Output the [x, y] coordinate of the center of the cell containing the given text.  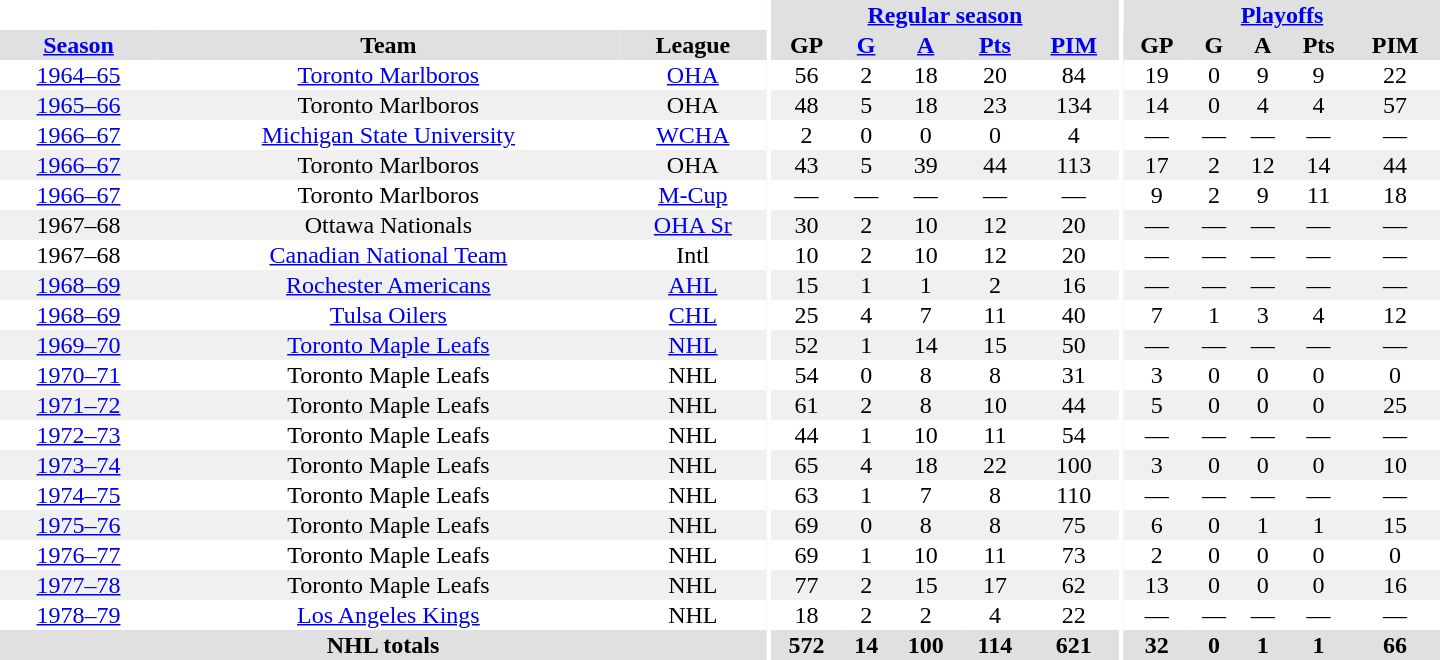
61 [806, 405]
1975–76 [78, 525]
63 [806, 495]
56 [806, 75]
114 [995, 645]
19 [1157, 75]
134 [1074, 105]
621 [1074, 645]
48 [806, 105]
M-Cup [693, 195]
52 [806, 345]
572 [806, 645]
30 [806, 225]
31 [1074, 375]
1972–73 [78, 435]
WCHA [693, 135]
Playoffs [1282, 15]
6 [1157, 525]
65 [806, 465]
23 [995, 105]
84 [1074, 75]
AHL [693, 285]
62 [1074, 585]
77 [806, 585]
Ottawa Nationals [388, 225]
Canadian National Team [388, 255]
Intl [693, 255]
1974–75 [78, 495]
1965–66 [78, 105]
Tulsa Oilers [388, 315]
Team [388, 45]
1973–74 [78, 465]
32 [1157, 645]
110 [1074, 495]
43 [806, 165]
73 [1074, 555]
1969–70 [78, 345]
66 [1395, 645]
Season [78, 45]
Los Angeles Kings [388, 615]
13 [1157, 585]
CHL [693, 315]
1964–65 [78, 75]
1976–77 [78, 555]
75 [1074, 525]
1971–72 [78, 405]
Michigan State University [388, 135]
57 [1395, 105]
50 [1074, 345]
1970–71 [78, 375]
40 [1074, 315]
1977–78 [78, 585]
113 [1074, 165]
Regular season [944, 15]
NHL totals [383, 645]
Rochester Americans [388, 285]
League [693, 45]
1978–79 [78, 615]
OHA Sr [693, 225]
39 [926, 165]
